Scan for the cell matching the given text and deliver its (x, y) coordinate at center. 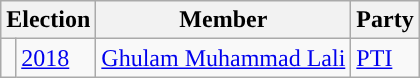
PTI (385, 58)
Ghulam Muhammad Lali (224, 58)
Election (48, 20)
Party (385, 20)
2018 (56, 58)
Member (224, 20)
